Find where the given text appears and provide that cell's center as (X, Y) coordinate. 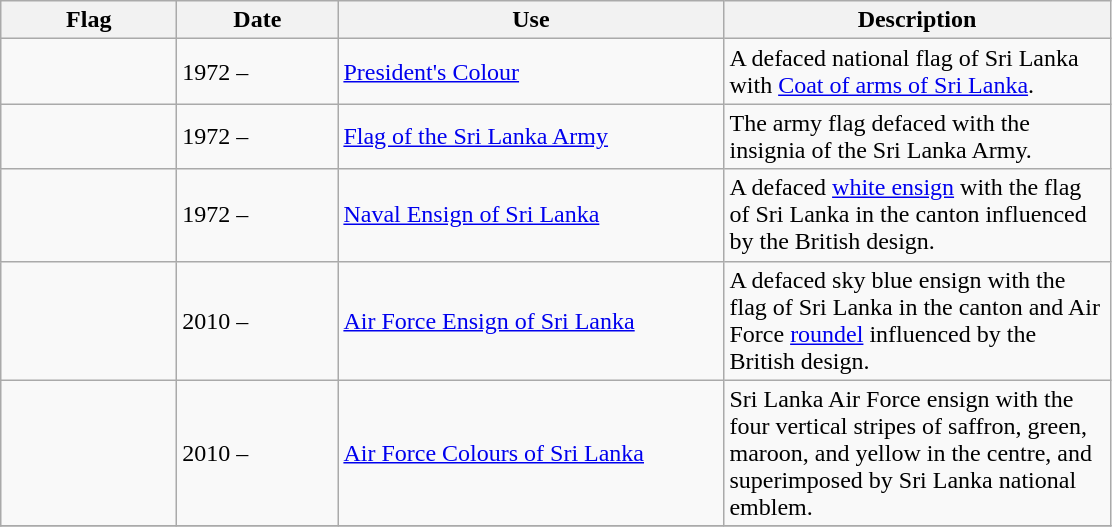
The army flag defaced with the insignia of the Sri Lanka Army. (917, 136)
Naval Ensign of Sri Lanka (531, 215)
Flag (89, 20)
Use (531, 20)
A defaced national flag of Sri Lanka with Coat of arms of Sri Lanka. (917, 72)
Air Force Ensign of Sri Lanka (531, 320)
President's Colour (531, 72)
A defaced sky blue ensign with the flag of Sri Lanka in the canton and Air Force roundel influenced by the British design. (917, 320)
Flag of the Sri Lanka Army (531, 136)
Air Force Colours of Sri Lanka (531, 453)
Description (917, 20)
A defaced white ensign with the flag of Sri Lanka in the canton influenced by the British design. (917, 215)
Date (258, 20)
